Capture the cell that displays the provided text and extract its [x, y] central coordinate. 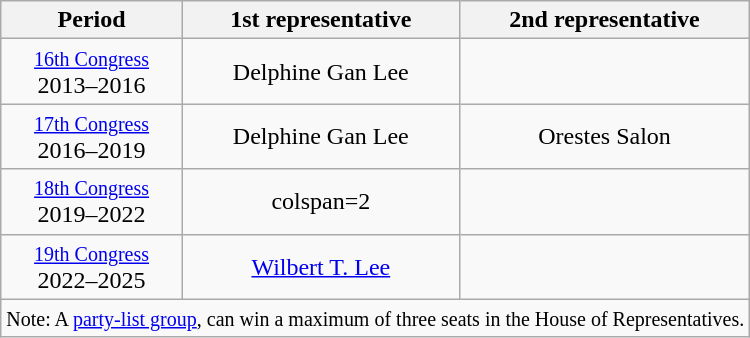
19th Congress2022–2025 [92, 266]
1st representative [320, 20]
18th Congress2019–2022 [92, 202]
17th Congress2016–2019 [92, 136]
16th Congress2013–2016 [92, 72]
colspan=2 [320, 202]
Period [92, 20]
Orestes Salon [604, 136]
2nd representative [604, 20]
Wilbert T. Lee [320, 266]
Note: A party-list group, can win a maximum of three seats in the House of Representatives. [376, 318]
